Identify which cell holds the provided text, then report its (X, Y) central coordinate. 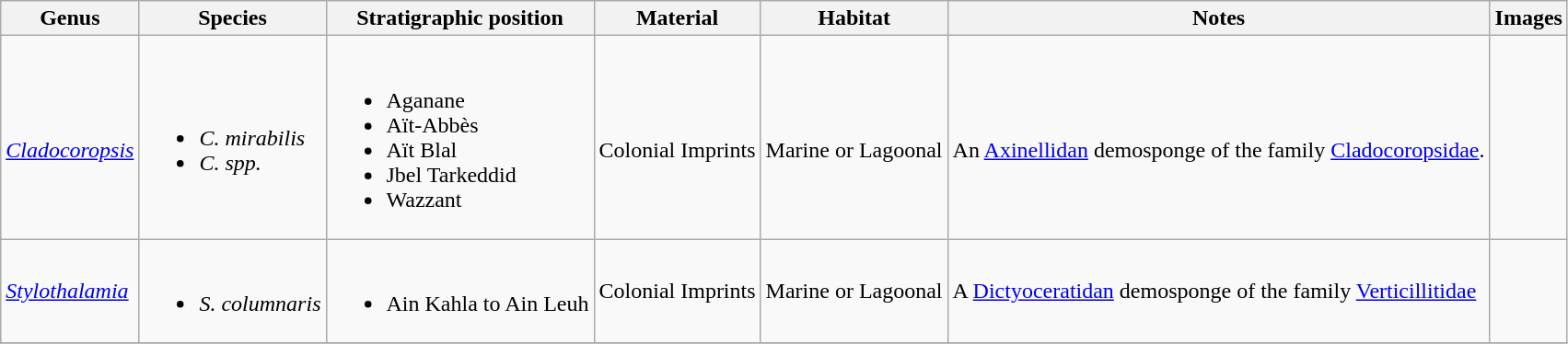
Cladocoropsis (70, 138)
Images (1528, 18)
Ain Kahla to Ain Leuh (460, 291)
AgananeAït-AbbèsAït BlalJbel TarkeddidWazzant (460, 138)
Stylothalamia (70, 291)
S. columnaris (232, 291)
Stratigraphic position (460, 18)
Genus (70, 18)
Material (678, 18)
A Dictyoceratidan demosponge of the family Verticillitidae (1219, 291)
Notes (1219, 18)
Habitat (854, 18)
C. mirabilisC. spp. (232, 138)
Species (232, 18)
An Axinellidan demosponge of the family Cladocoropsidae. (1219, 138)
